Locate the cell with the specified text and output its [X, Y] center coordinate. 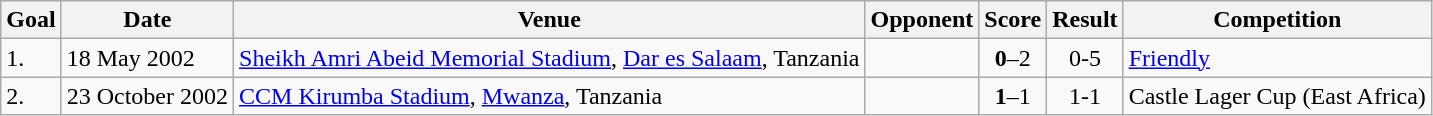
1-1 [1085, 96]
Date [147, 20]
Castle Lager Cup (East Africa) [1277, 96]
Goal [31, 20]
Sheikh Amri Abeid Memorial Stadium, Dar es Salaam, Tanzania [550, 58]
23 October 2002 [147, 96]
1–1 [1013, 96]
Opponent [922, 20]
18 May 2002 [147, 58]
0–2 [1013, 58]
Friendly [1277, 58]
Score [1013, 20]
1. [31, 58]
2. [31, 96]
Venue [550, 20]
CCM Kirumba Stadium, Mwanza, Tanzania [550, 96]
0-5 [1085, 58]
Result [1085, 20]
Competition [1277, 20]
